Output the (x, y) coordinate of the center of the cell containing the given text.  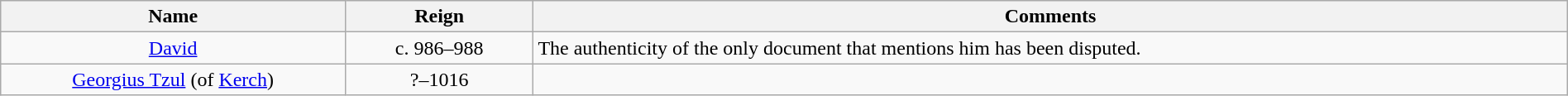
?–1016 (440, 79)
c. 986–988 (440, 48)
Reign (440, 17)
The authenticity of the only document that mentions him has been disputed. (1050, 48)
Name (174, 17)
Georgius Tzul (of Kerch) (174, 79)
David (174, 48)
Comments (1050, 17)
